Output the (x, y) coordinate of the center of the cell containing the given text.  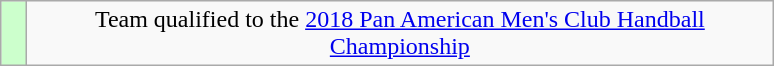
Team qualified to the 2018 Pan American Men's Club Handball Championship (400, 34)
